Identify which cell holds the provided text, then report its (x, y) central coordinate. 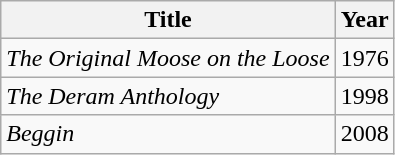
Title (168, 20)
Beggin (168, 134)
1998 (364, 96)
The Deram Anthology (168, 96)
The Original Moose on the Loose (168, 58)
Year (364, 20)
1976 (364, 58)
2008 (364, 134)
